Detect which cell encompasses the target text, then output its [x, y] center coordinate. 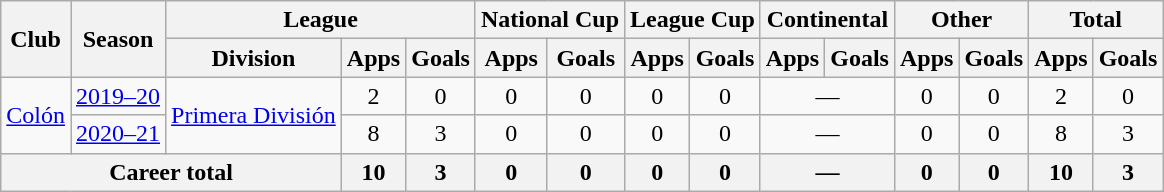
National Cup [550, 20]
Primera División [254, 115]
Continental [827, 20]
2020–21 [118, 134]
Colón [36, 115]
Career total [172, 172]
2019–20 [118, 96]
Other [961, 20]
Division [254, 58]
Total [1096, 20]
Club [36, 39]
Season [118, 39]
League [321, 20]
League Cup [693, 20]
